Identify which cell holds the provided text, then report its [X, Y] central coordinate. 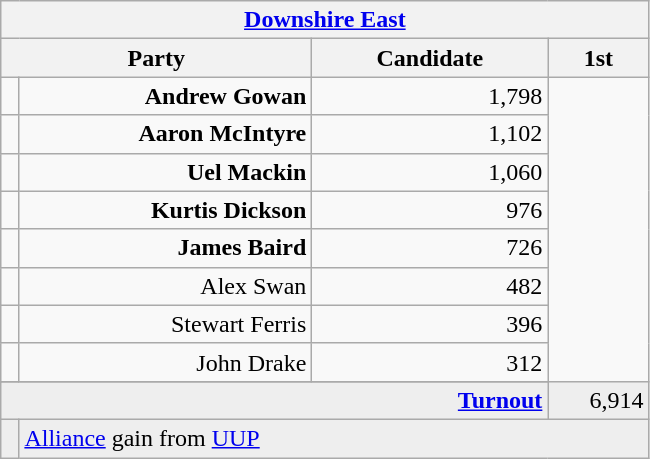
482 [430, 286]
Candidate [430, 58]
Downshire East [325, 20]
Party [156, 58]
Alliance gain from UUP [334, 438]
726 [430, 248]
Andrew Gowan [166, 96]
Stewart Ferris [166, 324]
Alex Swan [166, 286]
Uel Mackin [166, 172]
Turnout [274, 400]
Kurtis Dickson [166, 210]
James Baird [166, 248]
1,060 [430, 172]
6,914 [598, 400]
1st [598, 58]
1,102 [430, 134]
Aaron McIntyre [166, 134]
976 [430, 210]
John Drake [166, 362]
1,798 [430, 96]
396 [430, 324]
312 [430, 362]
